Locate the cell with the specified text and output its (X, Y) center coordinate. 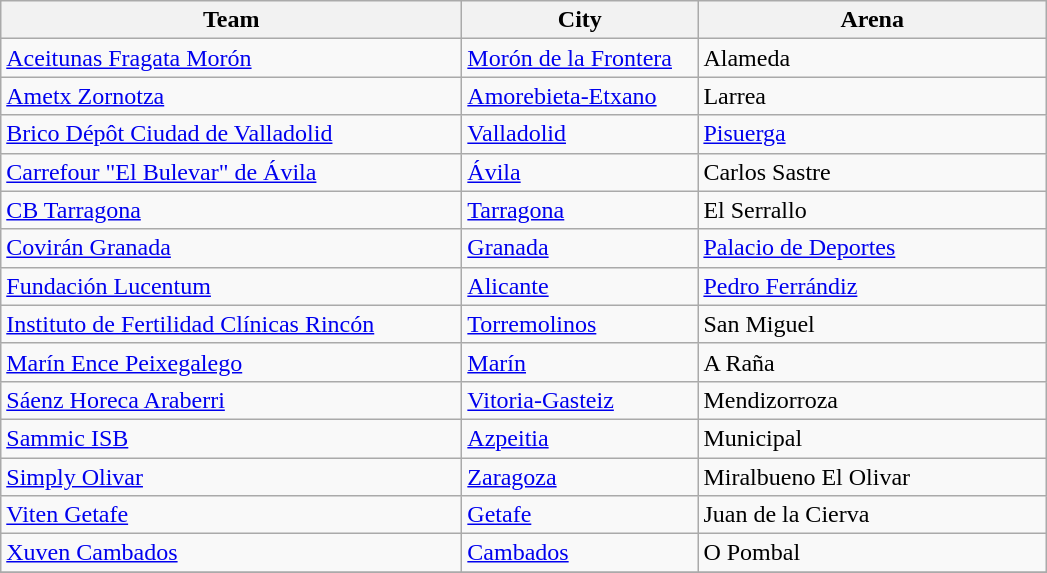
Xuven Cambados (232, 553)
Azpeitia (580, 438)
Brico Dépôt Ciudad de Valladolid (232, 134)
O Pombal (872, 553)
Zaragoza (580, 477)
Pedro Ferrándiz (872, 286)
Palacio de Deportes (872, 248)
A Raña (872, 362)
Getafe (580, 515)
Valladolid (580, 134)
Amorebieta-Etxano (580, 96)
Ávila (580, 172)
Carrefour "El Bulevar" de Ávila (232, 172)
Sáenz Horeca Araberri (232, 400)
Instituto de Fertilidad Clínicas Rincón (232, 324)
Alicante (580, 286)
Team (232, 20)
Alameda (872, 58)
Marín (580, 362)
Simply Olivar (232, 477)
Juan de la Cierva (872, 515)
Granada (580, 248)
Vitoria-Gasteiz (580, 400)
Fundación Lucentum (232, 286)
Viten Getafe (232, 515)
Tarragona (580, 210)
Municipal (872, 438)
Mendizorroza (872, 400)
Pisuerga (872, 134)
El Serrallo (872, 210)
Larrea (872, 96)
Torremolinos (580, 324)
Marín Ence Peixegalego (232, 362)
Covirán Granada (232, 248)
Morón de la Frontera (580, 58)
Arena (872, 20)
Aceitunas Fragata Morón (232, 58)
CB Tarragona (232, 210)
City (580, 20)
Miralbueno El Olivar (872, 477)
Carlos Sastre (872, 172)
Sammic ISB (232, 438)
Ametx Zornotza (232, 96)
San Miguel (872, 324)
Cambados (580, 553)
